Detect which cell encompasses the target text, then output its [x, y] center coordinate. 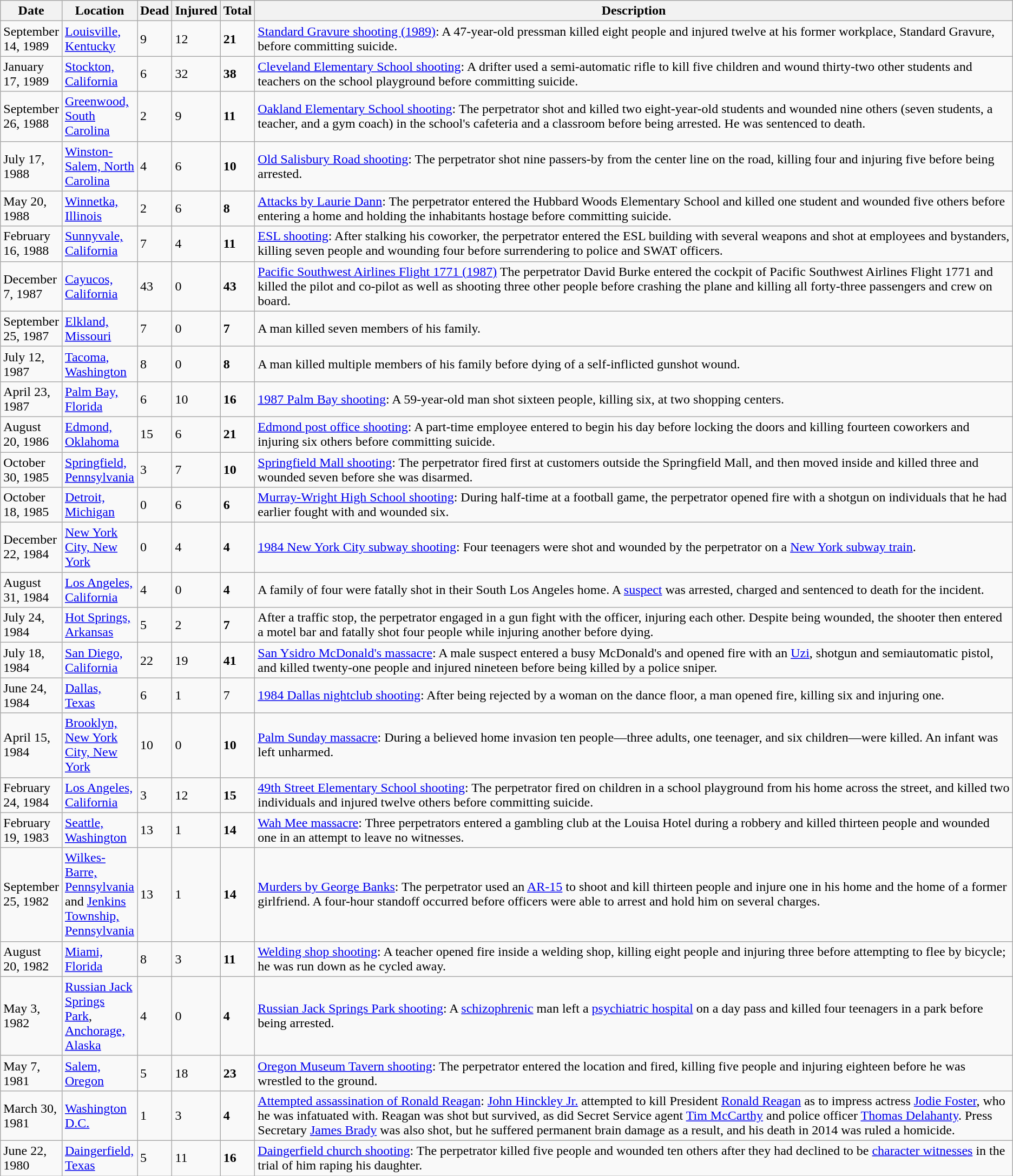
May 7, 1981 [31, 1073]
Total [238, 11]
Injured [196, 11]
18 [196, 1073]
Winnetka, Illinois [100, 209]
Washington D.C. [100, 1115]
October 30, 1985 [31, 470]
32 [196, 74]
April 23, 1987 [31, 399]
Elkland, Missouri [100, 329]
23 [238, 1073]
19 [196, 660]
August 20, 1982 [31, 959]
June 22, 1980 [31, 1158]
Hot Springs, Arkansas [100, 625]
Detroit, Michigan [100, 505]
Springfield, Pennsylvania [100, 470]
December 7, 1987 [31, 286]
Edmond, Oklahoma [100, 434]
1987 Palm Bay shooting: A 59-year-old man shot sixteen people, killing six, at two shopping centers. [634, 399]
A man killed multiple members of his family before dying of a self-inflicted gunshot wound. [634, 364]
Russian Jack Springs Park, Anchorage, Alaska [100, 1016]
A family of four were fatally shot in their South Los Angeles home. A suspect was arrested, charged and sentenced to death for the incident. [634, 590]
August 20, 1986 [31, 434]
Dallas, Texas [100, 696]
Location [100, 11]
Dead [155, 11]
Seattle, Washington [100, 830]
February 19, 1983 [31, 830]
Salem, Oregon [100, 1073]
Description [634, 11]
Louisville, Kentucky [100, 39]
New York City, New York [100, 547]
April 15, 1984 [31, 745]
Wilkes-Barre, Pennsylvania and Jenkins Township, Pennsylvania [100, 895]
September 26, 1988 [31, 116]
December 22, 1984 [31, 547]
Palm Bay, Florida [100, 399]
38 [238, 74]
September 14, 1989 [31, 39]
March 30, 1981 [31, 1115]
January 17, 1989 [31, 74]
Tacoma, Washington [100, 364]
February 24, 1984 [31, 795]
San Diego, California [100, 660]
July 12, 1987 [31, 364]
Winston-Salem, North Carolina [100, 166]
1984 Dallas nightclub shooting: After being rejected by a woman on the dance floor, a man opened fire, killing six and injuring one. [634, 696]
Sunnyvale, California [100, 243]
July 18, 1984 [31, 660]
Miami, Florida [100, 959]
October 18, 1985 [31, 505]
Date [31, 11]
July 24, 1984 [31, 625]
1984 New York City subway shooting: Four teenagers were shot and wounded by the perpetrator on a New York subway train. [634, 547]
September 25, 1987 [31, 329]
June 24, 1984 [31, 696]
Brooklyn, New York City, New York [100, 745]
Stockton, California [100, 74]
August 31, 1984 [31, 590]
February 16, 1988 [31, 243]
Cayucos, California [100, 286]
41 [238, 660]
July 17, 1988 [31, 166]
Daingerfield, Texas [100, 1158]
Greenwood, South Carolina [100, 116]
May 20, 1988 [31, 209]
September 25, 1982 [31, 895]
A man killed seven members of his family. [634, 329]
May 3, 1982 [31, 1016]
22 [155, 660]
